Capture the cell that displays the provided text and extract its [x, y] central coordinate. 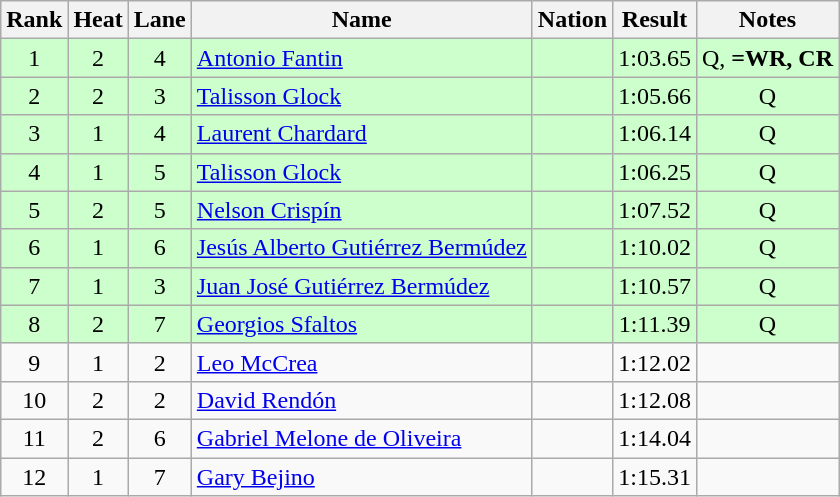
Notes [767, 20]
Q, =WR, CR [767, 58]
Nation [572, 20]
Laurent Chardard [362, 134]
Rank [34, 20]
1:03.65 [655, 58]
9 [34, 362]
11 [34, 438]
1:12.08 [655, 400]
1:14.04 [655, 438]
1:07.52 [655, 210]
Gabriel Melone de Oliveira [362, 438]
Antonio Fantin [362, 58]
1:06.14 [655, 134]
1:06.25 [655, 172]
1:11.39 [655, 324]
Juan José Gutiérrez Bermúdez [362, 286]
10 [34, 400]
1:10.02 [655, 248]
Name [362, 20]
1:05.66 [655, 96]
1:10.57 [655, 286]
Heat [98, 20]
Gary Bejino [362, 477]
8 [34, 324]
Nelson Crispín [362, 210]
Georgios Sfaltos [362, 324]
Leo McCrea [362, 362]
1:15.31 [655, 477]
Result [655, 20]
12 [34, 477]
David Rendón [362, 400]
Jesús Alberto Gutiérrez Bermúdez [362, 248]
1:12.02 [655, 362]
Lane [160, 20]
